Provide the (X, Y) coordinate of the cell's center where the given text is located.  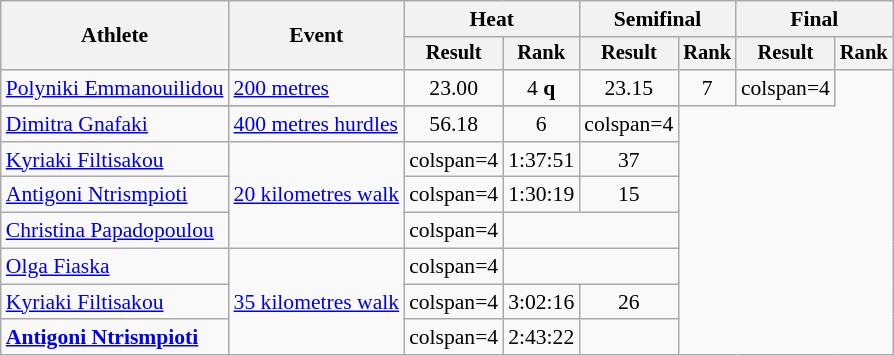
Polyniki Emmanouilidou (115, 88)
Olga Fiaska (115, 267)
6 (541, 124)
2:43:22 (541, 338)
Athlete (115, 36)
4 q (541, 88)
20 kilometres walk (317, 196)
Dimitra Gnafaki (115, 124)
Heat (492, 19)
23.00 (454, 88)
56.18 (454, 124)
Christina Papadopoulou (115, 231)
Final (814, 19)
15 (628, 195)
35 kilometres walk (317, 302)
1:37:51 (541, 160)
1:30:19 (541, 195)
26 (628, 302)
3:02:16 (541, 302)
7 (707, 88)
200 metres (317, 88)
23.15 (628, 88)
37 (628, 160)
Semifinal (658, 19)
400 metres hurdles (317, 124)
Event (317, 36)
